Locate the cell with the specified text and output its (x, y) center coordinate. 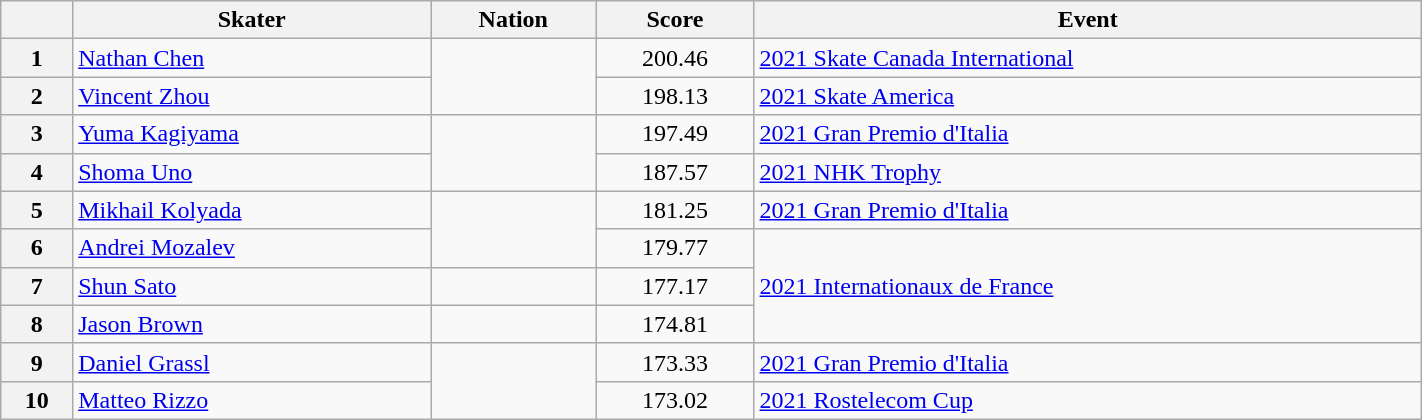
Shoma Uno (252, 172)
200.46 (675, 58)
2021 Internationaux de France (1088, 286)
Jason Brown (252, 324)
Nathan Chen (252, 58)
6 (37, 248)
5 (37, 210)
3 (37, 134)
Score (675, 20)
9 (37, 362)
Vincent Zhou (252, 96)
Skater (252, 20)
173.33 (675, 362)
Daniel Grassl (252, 362)
Shun Sato (252, 286)
179.77 (675, 248)
181.25 (675, 210)
Matteo Rizzo (252, 400)
174.81 (675, 324)
4 (37, 172)
173.02 (675, 400)
10 (37, 400)
Yuma Kagiyama (252, 134)
2021 Rostelecom Cup (1088, 400)
2021 Skate America (1088, 96)
Event (1088, 20)
198.13 (675, 96)
1 (37, 58)
2021 Skate Canada International (1088, 58)
197.49 (675, 134)
2 (37, 96)
187.57 (675, 172)
Andrei Mozalev (252, 248)
8 (37, 324)
Nation (514, 20)
177.17 (675, 286)
Mikhail Kolyada (252, 210)
2021 NHK Trophy (1088, 172)
7 (37, 286)
